Extract the [x, y] coordinate from the center of the cell holding the provided text.  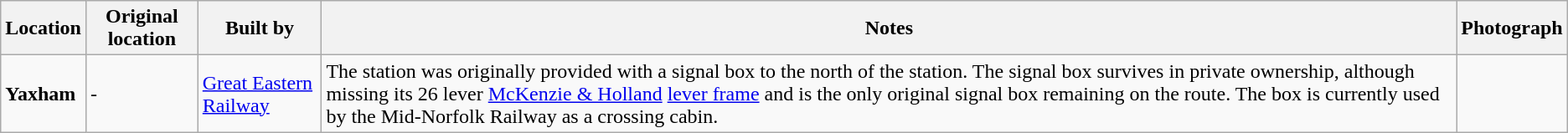
- [142, 94]
Yaxham [44, 94]
Great Eastern Railway [260, 94]
Photograph [1512, 28]
Notes [890, 28]
Built by [260, 28]
Location [44, 28]
Original location [142, 28]
